Find where the given text appears and provide that cell's center as (x, y) coordinate. 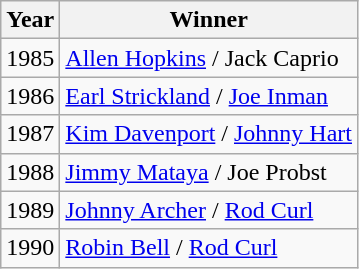
Kim Davenport / Johnny Hart (209, 134)
1989 (30, 210)
Jimmy Mataya / Joe Probst (209, 172)
1988 (30, 172)
Winner (209, 20)
Allen Hopkins / Jack Caprio (209, 58)
1987 (30, 134)
1986 (30, 96)
1990 (30, 248)
Year (30, 20)
1985 (30, 58)
Johnny Archer / Rod Curl (209, 210)
Earl Strickland / Joe Inman (209, 96)
Robin Bell / Rod Curl (209, 248)
